Pinpoint the cell where the given text exists, returning its (x, y) midpoint coordinate. 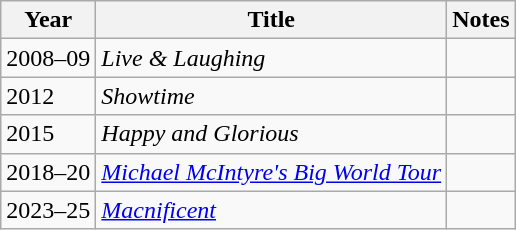
Showtime (272, 96)
2018–20 (48, 172)
2012 (48, 96)
Macnificent (272, 210)
Happy and Glorious (272, 134)
2023–25 (48, 210)
2008–09 (48, 58)
2015 (48, 134)
Live & Laughing (272, 58)
Year (48, 20)
Michael McIntyre's Big World Tour (272, 172)
Notes (481, 20)
Title (272, 20)
